Return (x, y) of the center of cell containing provided text 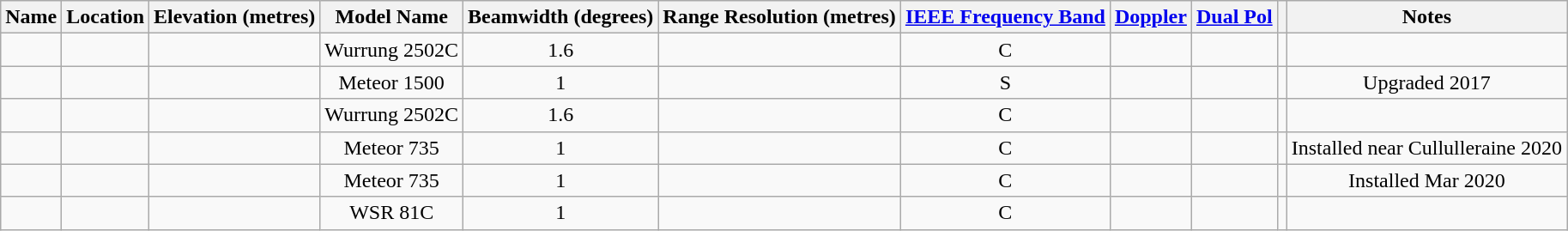
Model Name (391, 17)
IEEE Frequency Band (1005, 17)
Upgraded 2017 (1426, 82)
WSR 81C (391, 213)
Doppler (1150, 17)
Notes (1426, 17)
Dual Pol (1234, 17)
Beamwidth (degrees) (561, 17)
Meteor 1500 (391, 82)
Range Resolution (metres) (779, 17)
Installed Mar 2020 (1426, 180)
S (1005, 82)
Location (106, 17)
Installed near Cullulleraine 2020 (1426, 148)
Elevation (metres) (235, 17)
Name (31, 17)
